Return the (x, y) coordinate for the center point of the cell that contains the specified text.  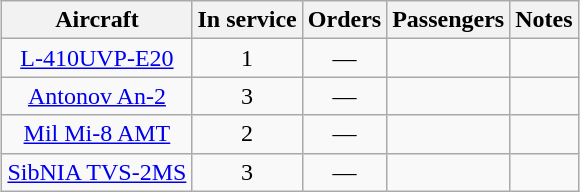
Antonov An-2 (97, 96)
Orders (344, 20)
Aircraft (97, 20)
L-410UVP-E20 (97, 58)
In service (247, 20)
Notes (544, 20)
Passengers (448, 20)
Mil Mi-8 AMT (97, 134)
2 (247, 134)
1 (247, 58)
SibNIA TVS-2MS (97, 172)
